Search for the cell housing the specified text and yield its (x, y) center coordinate. 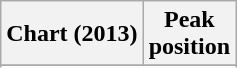
Chart (2013) (72, 34)
Peakposition (189, 34)
